For the text-containing cell, return its midpoint in (X, Y) coordinate format. 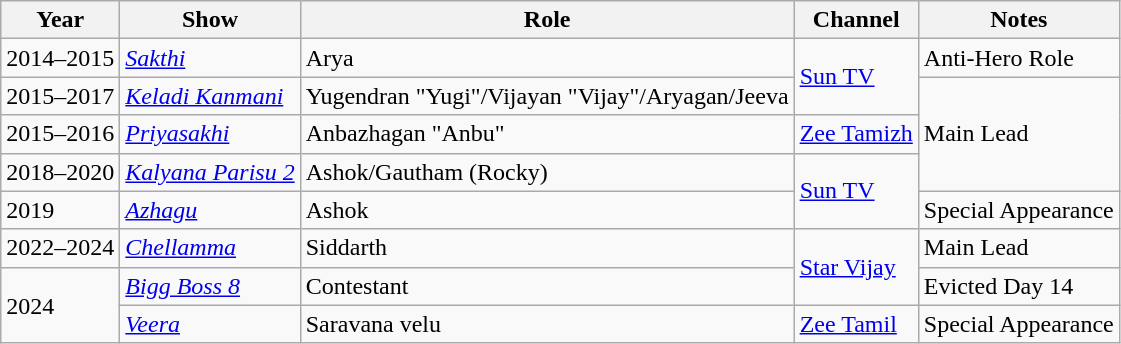
2024 (60, 305)
Siddarth (547, 248)
Arya (547, 58)
Year (60, 20)
Anbazhagan "Anbu" (547, 134)
Keladi Kanmani (210, 96)
Chellamma (210, 248)
Anti-Hero Role (1018, 58)
Priyasakhi (210, 134)
Bigg Boss 8 (210, 286)
2014–2015 (60, 58)
Zee Tamil (856, 324)
Star Vijay (856, 267)
Zee Tamizh (856, 134)
Kalyana Parisu 2 (210, 172)
Veera (210, 324)
Ashok/Gautham (Rocky) (547, 172)
2022–2024 (60, 248)
Sakthi (210, 58)
Saravana velu (547, 324)
2019 (60, 210)
Azhagu (210, 210)
2015–2017 (60, 96)
Ashok (547, 210)
2015–2016 (60, 134)
2018–2020 (60, 172)
Notes (1018, 20)
Contestant (547, 286)
Show (210, 20)
Channel (856, 20)
Yugendran "Yugi"/Vijayan "Vijay"/Aryagan/Jeeva (547, 96)
Role (547, 20)
Evicted Day 14 (1018, 286)
